Detect which cell encompasses the target text, then output its [X, Y] center coordinate. 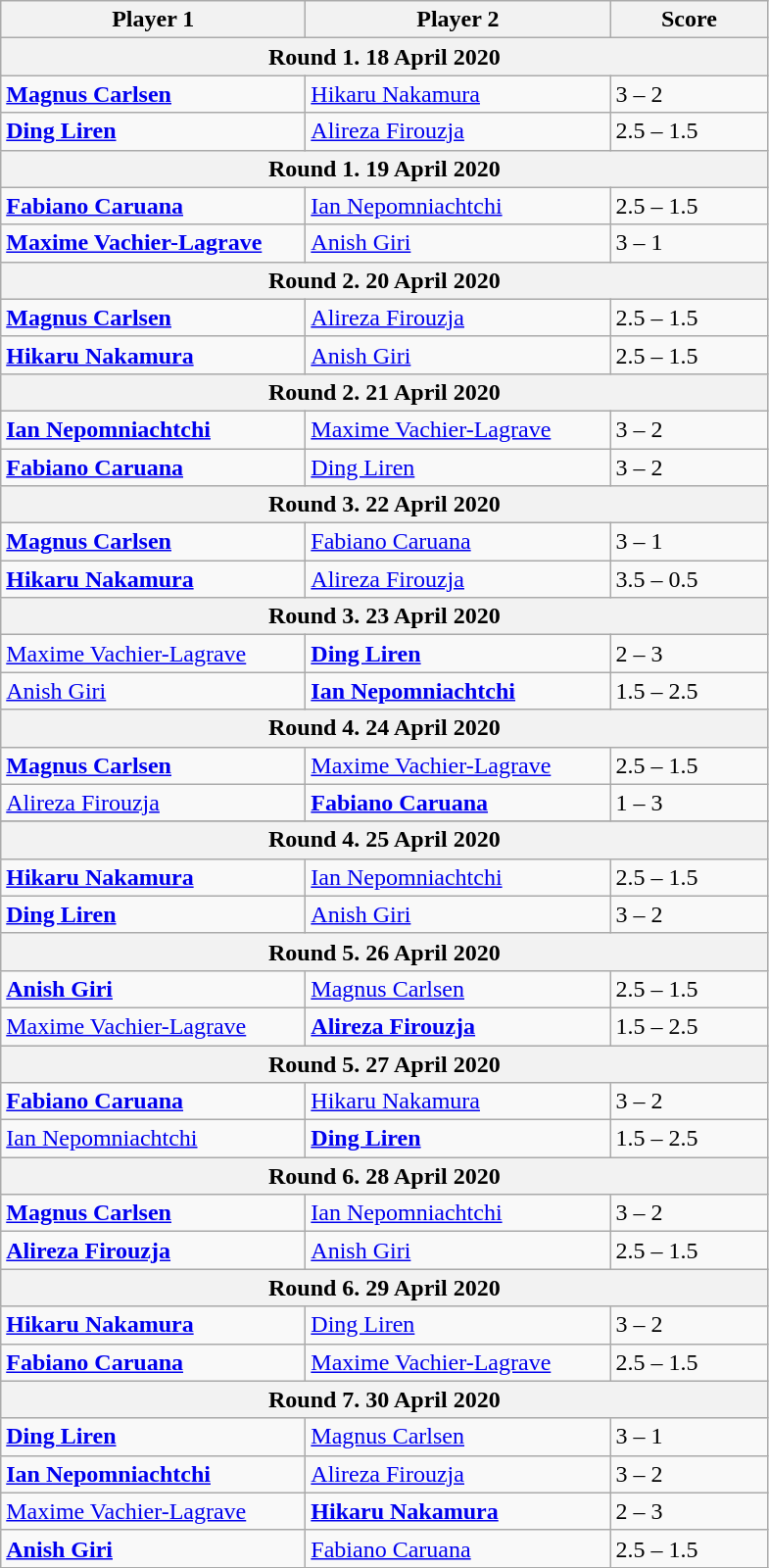
Round 2. 20 April 2020 [384, 280]
Round 4. 24 April 2020 [384, 728]
Round 6. 28 April 2020 [384, 1176]
Round 5. 26 April 2020 [384, 952]
Round 6. 29 April 2020 [384, 1288]
Round 3. 22 April 2020 [384, 505]
3.5 – 0.5 [690, 579]
Round 7. 30 April 2020 [384, 1399]
Player 1 [153, 20]
Round 5. 27 April 2020 [384, 1063]
Round 1. 18 April 2020 [384, 57]
Round 3. 23 April 2020 [384, 616]
1 – 3 [690, 803]
Player 2 [458, 20]
Round 4. 25 April 2020 [384, 840]
Score [690, 20]
Round 1. 19 April 2020 [384, 169]
Round 2. 21 April 2020 [384, 392]
